Determine the (x, y) coordinate at the center of the cell enclosing the given text.  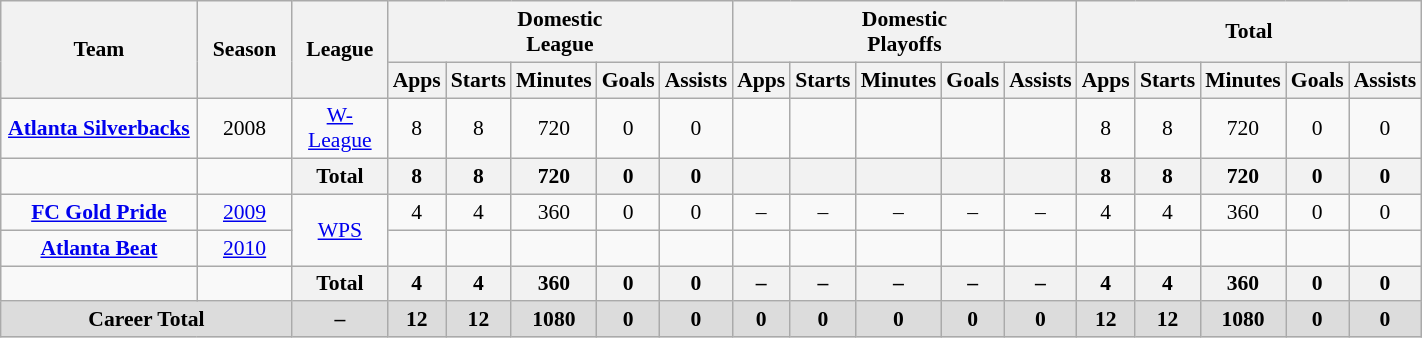
FC Gold Pride (99, 213)
W-League (340, 128)
DomesticPlayoffs (904, 32)
Team (99, 50)
Season (244, 50)
2010 (244, 248)
League (340, 50)
2009 (244, 213)
WPS (340, 230)
Atlanta Silverbacks (99, 128)
Career Total (146, 320)
Atlanta Beat (99, 248)
DomesticLeague (560, 32)
2008 (244, 128)
